Provide the [x, y] coordinate of the cell's center where the given text is located.  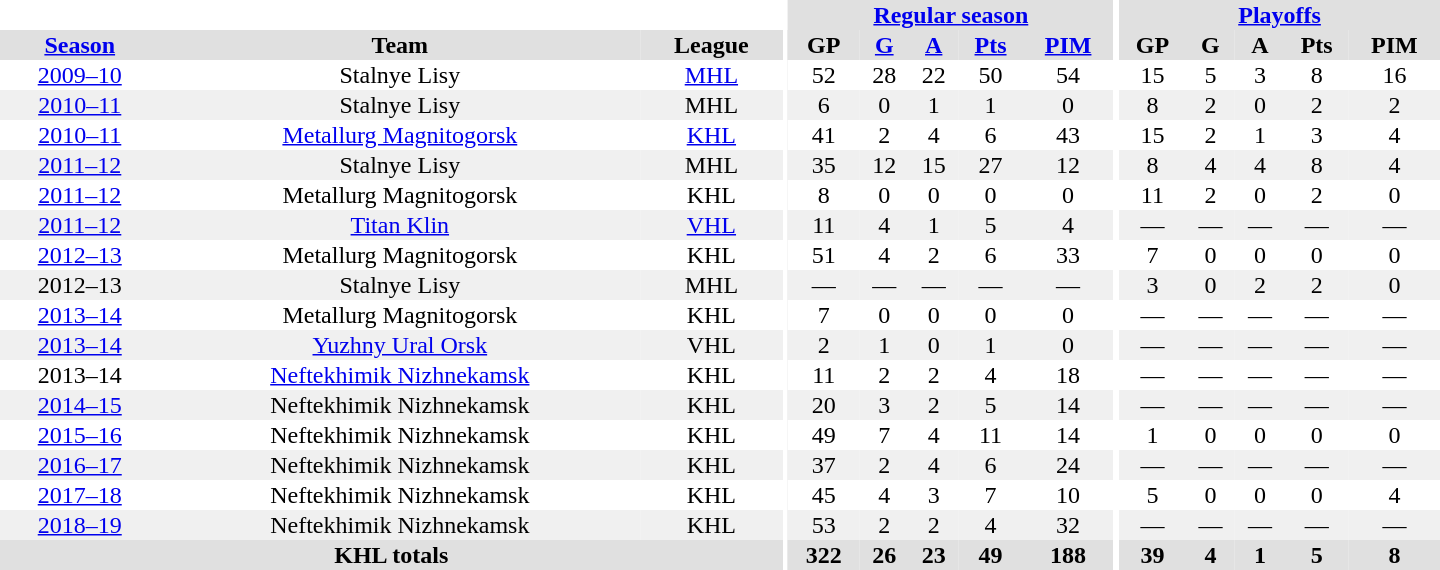
KHL totals [392, 555]
53 [824, 525]
10 [1068, 495]
League [711, 45]
2018–19 [80, 525]
39 [1152, 555]
322 [824, 555]
Titan Klin [400, 225]
2016–17 [80, 465]
2014–15 [80, 405]
45 [824, 495]
26 [884, 555]
Team [400, 45]
51 [824, 255]
41 [824, 135]
32 [1068, 525]
24 [1068, 465]
Playoffs [1280, 15]
28 [884, 75]
Regular season [951, 15]
54 [1068, 75]
188 [1068, 555]
18 [1068, 375]
27 [990, 165]
22 [934, 75]
2009–10 [80, 75]
35 [824, 165]
23 [934, 555]
52 [824, 75]
37 [824, 465]
20 [824, 405]
Yuzhny Ural Orsk [400, 345]
50 [990, 75]
16 [1394, 75]
43 [1068, 135]
33 [1068, 255]
Season [80, 45]
2015–16 [80, 435]
2017–18 [80, 495]
